Provide the [x, y] coordinate of the cell's center where the given text is located.  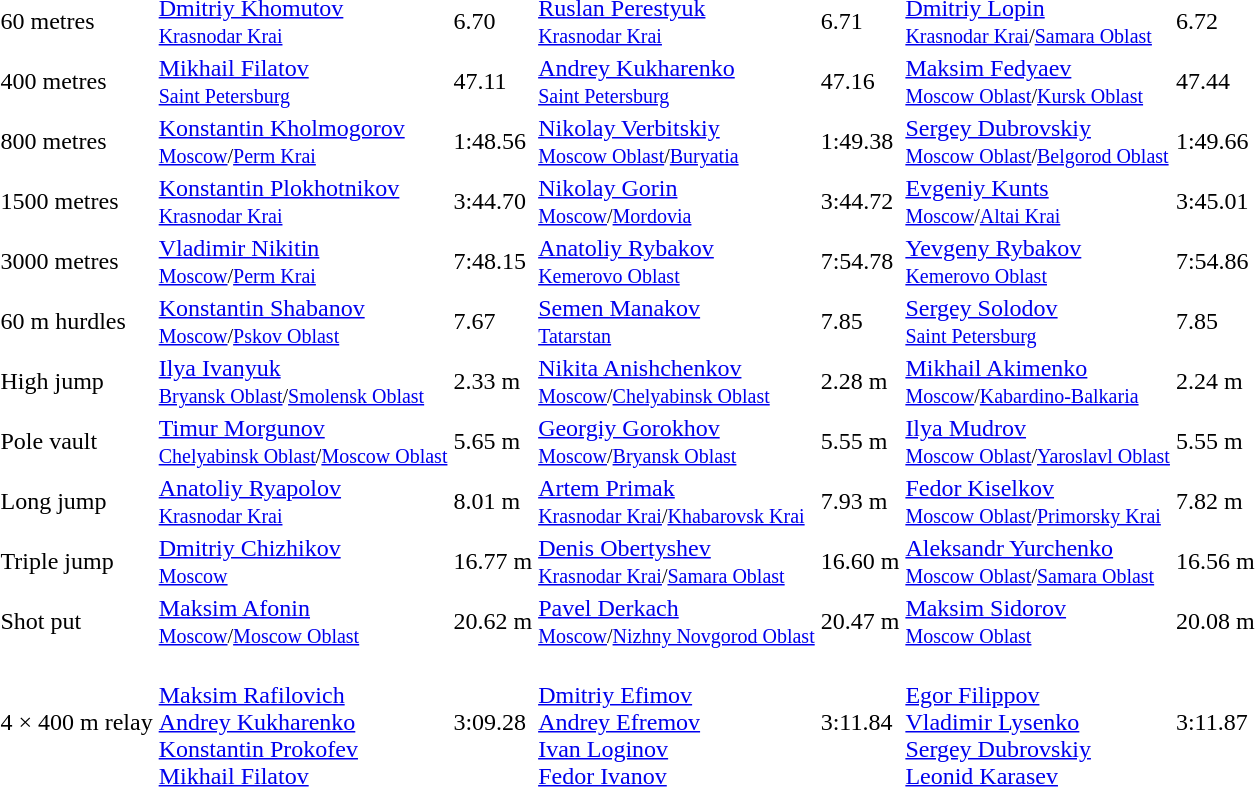
Maksim AfoninMoscow/Moscow Oblast [303, 622]
Aleksandr YurchenkoMoscow Oblast/Samara Oblast [1038, 562]
5.55 m [860, 442]
Andrey KukharenkoSaint Petersburg [677, 82]
Maksim SidorovMoscow Oblast [1038, 622]
Artem PrimakKrasnodar Krai/Khabarovsk Krai [677, 502]
20.62 m [493, 622]
7:48.15 [493, 262]
16.60 m [860, 562]
7.85 [860, 322]
Denis ObertyshevKrasnodar Krai/Samara Oblast [677, 562]
Timur MorgunovChelyabinsk Oblast/Moscow Oblast [303, 442]
47.11 [493, 82]
Ilya IvanyukBryansk Oblast/Smolensk Oblast [303, 382]
Nikita AnishchenkovMoscow/Chelyabinsk Oblast [677, 382]
Sergey SolodovSaint Petersburg [1038, 322]
7.67 [493, 322]
Konstantin PlokhotnikovKrasnodar Krai [303, 202]
Konstantin KholmogorovMoscow/Perm Krai [303, 142]
2.33 m [493, 382]
1:49.38 [860, 142]
Dmitriy ChizhikovMoscow [303, 562]
Maksim FedyaevMoscow Oblast/Kursk Oblast [1038, 82]
Nikolay GorinMoscow/Mordovia [677, 202]
Georgiy GorokhovMoscow/Bryansk Oblast [677, 442]
Anatoliy RyapolovKrasnodar Krai [303, 502]
Sergey DubrovskiyMoscow Oblast/Belgorod Oblast [1038, 142]
Anatoliy RybakovKemerovo Oblast [677, 262]
Konstantin ShabanovMoscow/Pskov Oblast [303, 322]
Vladimir NikitinMoscow/Perm Krai [303, 262]
Mikhail FilatovSaint Petersburg [303, 82]
16.77 m [493, 562]
Ilya MudrovMoscow Oblast/Yaroslavl Oblast [1038, 442]
47.16 [860, 82]
5.65 m [493, 442]
8.01 m [493, 502]
Yevgeny RybakovKemerovo Oblast [1038, 262]
20.47 m [860, 622]
Fedor KiselkovMoscow Oblast/Primorsky Krai [1038, 502]
3:44.72 [860, 202]
Mikhail AkimenkoMoscow/Kabardino-Balkaria [1038, 382]
Evgeniy KuntsMoscow/Altai Krai [1038, 202]
7.93 m [860, 502]
3:44.70 [493, 202]
2.28 m [860, 382]
Semen ManakovTatarstan [677, 322]
1:48.56 [493, 142]
Pavel DerkachMoscow/Nizhny Novgorod Oblast [677, 622]
Nikolay VerbitskiyMoscow Oblast/Buryatia [677, 142]
7:54.78 [860, 262]
